Find where the given text appears and provide that cell's center as [x, y] coordinate. 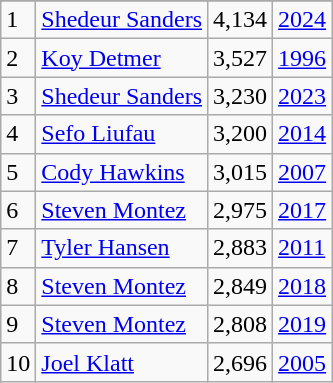
2007 [302, 172]
2005 [302, 362]
3,230 [240, 96]
2018 [302, 286]
4 [18, 134]
2,808 [240, 324]
2017 [302, 210]
2014 [302, 134]
10 [18, 362]
Cody Hawkins [122, 172]
3,015 [240, 172]
2,975 [240, 210]
1996 [302, 58]
2,849 [240, 286]
5 [18, 172]
8 [18, 286]
2 [18, 58]
Sefo Liufau [122, 134]
1 [18, 20]
4,134 [240, 20]
2019 [302, 324]
2011 [302, 248]
9 [18, 324]
7 [18, 248]
2024 [302, 20]
6 [18, 210]
Joel Klatt [122, 362]
Koy Detmer [122, 58]
2023 [302, 96]
2,883 [240, 248]
3,200 [240, 134]
2,696 [240, 362]
3,527 [240, 58]
3 [18, 96]
Tyler Hansen [122, 248]
